Return the [X, Y] coordinate for the center point of the cell that contains the specified text.  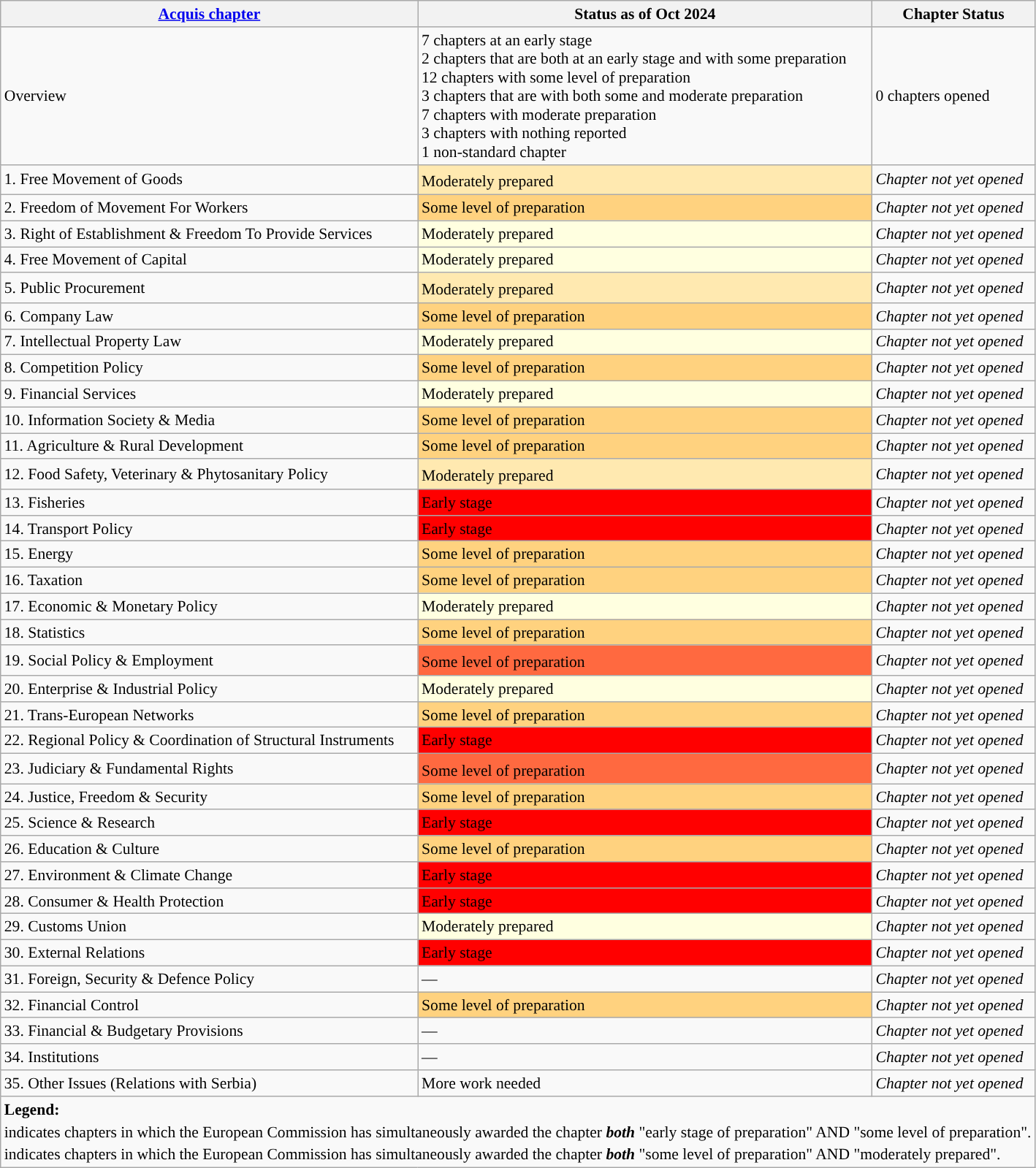
23. Judiciary & Fundamental Rights [209, 768]
3. Right of Establishment & Freedom To Provide Services [209, 234]
7. Intellectual Property Law [209, 343]
25. Science & Research [209, 823]
21. Trans-European Networks [209, 715]
4. Free Movement of Capital [209, 260]
Status as of Oct 2024 [645, 14]
22. Regional Policy & Coordination of Structural Instruments [209, 741]
35. Other Issues (Relations with Serbia) [209, 1083]
33. Financial & Budgetary Provisions [209, 1031]
12. Food Safety, Veterinary & Phytosanitary Policy [209, 475]
31. Foreign, Security & Defence Policy [209, 980]
16. Taxation [209, 581]
Overview [209, 96]
14. Transport Policy [209, 529]
10. Information Society & Media [209, 420]
9. Financial Services [209, 394]
6. Company Law [209, 316]
29. Customs Union [209, 927]
24. Justice, Freedom & Security [209, 797]
17. Economic & Monetary Policy [209, 606]
28. Consumer & Health Protection [209, 901]
8. Competition Policy [209, 368]
2. Freedom of Movement For Workers [209, 208]
18. Statistics [209, 633]
0 chapters opened [954, 96]
30. External Relations [209, 953]
More work needed [645, 1083]
Chapter Status [954, 14]
13. Fisheries [209, 503]
20. Enterprise & Industrial Policy [209, 689]
15. Energy [209, 554]
26. Education & Culture [209, 849]
1. Free Movement of Goods [209, 180]
32. Financial Control [209, 1005]
5. Public Procurement [209, 288]
19. Social Policy & Employment [209, 660]
Acquis chapter [209, 14]
11. Agriculture & Rural Development [209, 446]
34. Institutions [209, 1057]
27. Environment & Climate Change [209, 875]
